Search for the cell housing the specified text and yield its (X, Y) center coordinate. 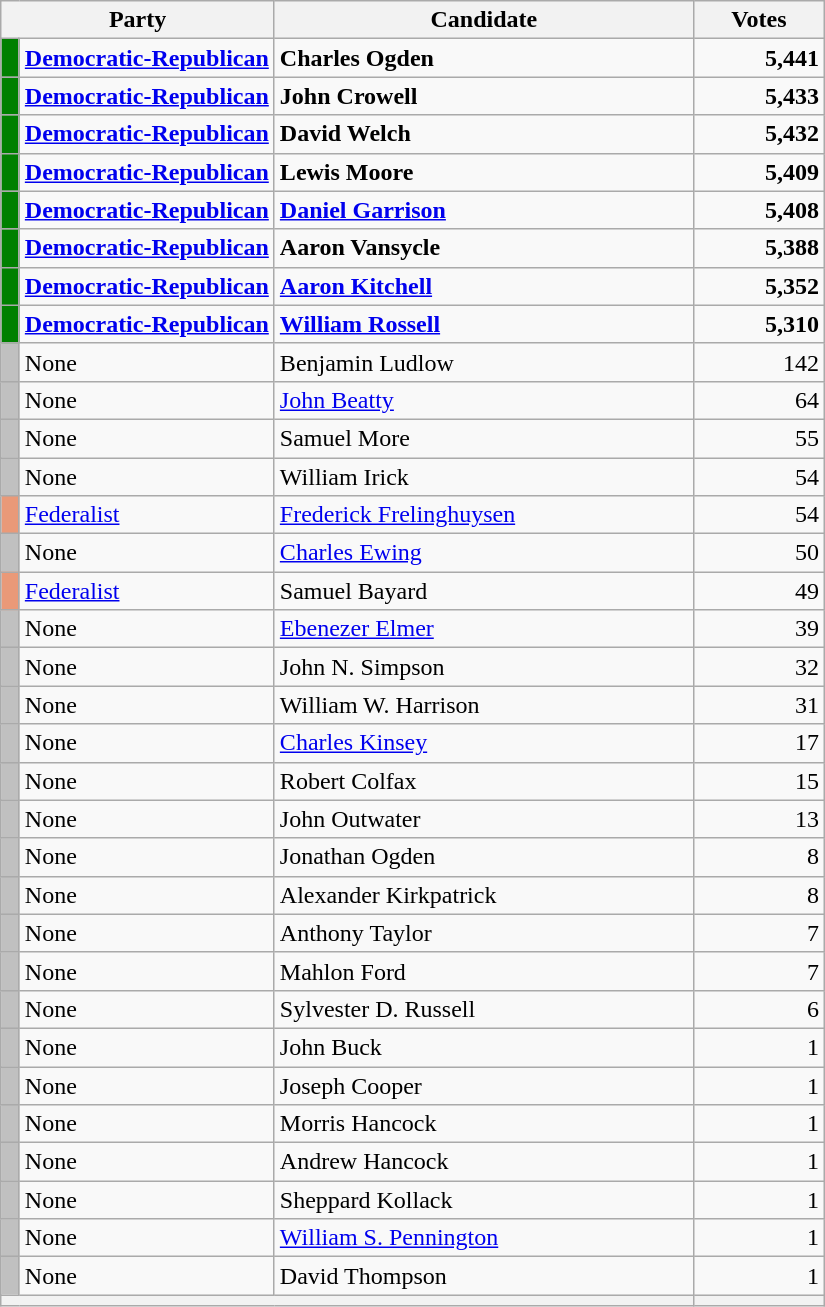
William Rossell (484, 324)
15 (758, 781)
55 (758, 438)
Samuel Bayard (484, 591)
Sheppard Kollack (484, 1200)
5,441 (758, 58)
5,408 (758, 210)
64 (758, 400)
31 (758, 705)
5,352 (758, 286)
Votes (758, 20)
Charles Ewing (484, 553)
William Irick (484, 477)
David Welch (484, 134)
Alexander Kirkpatrick (484, 895)
Charles Ogden (484, 58)
John Buck (484, 1047)
Frederick Frelinghuysen (484, 515)
5,432 (758, 134)
5,388 (758, 248)
39 (758, 629)
17 (758, 743)
Morris Hancock (484, 1124)
Daniel Garrison (484, 210)
Sylvester D. Russell (484, 1009)
Aaron Kitchell (484, 286)
John Beatty (484, 400)
Benjamin Ludlow (484, 362)
Candidate (484, 20)
Robert Colfax (484, 781)
Mahlon Ford (484, 971)
John N. Simpson (484, 667)
32 (758, 667)
Party (138, 20)
David Thompson (484, 1276)
13 (758, 819)
William W. Harrison (484, 705)
Anthony Taylor (484, 933)
Jonathan Ogden (484, 857)
Samuel More (484, 438)
Joseph Cooper (484, 1085)
5,433 (758, 96)
John Crowell (484, 96)
49 (758, 591)
50 (758, 553)
Aaron Vansycle (484, 248)
William S. Pennington (484, 1238)
142 (758, 362)
John Outwater (484, 819)
Ebenezer Elmer (484, 629)
Lewis Moore (484, 172)
6 (758, 1009)
5,409 (758, 172)
Andrew Hancock (484, 1162)
5,310 (758, 324)
Charles Kinsey (484, 743)
